Scan for the cell matching the given text and deliver its [x, y] coordinate at center. 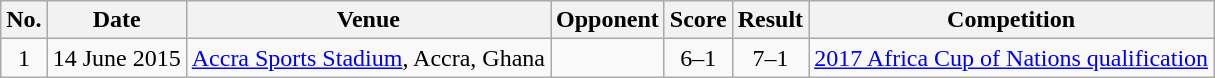
Score [698, 20]
No. [24, 20]
7–1 [770, 58]
Accra Sports Stadium, Accra, Ghana [368, 58]
6–1 [698, 58]
2017 Africa Cup of Nations qualification [1012, 58]
Opponent [607, 20]
14 June 2015 [116, 58]
Venue [368, 20]
Competition [1012, 20]
1 [24, 58]
Result [770, 20]
Date [116, 20]
